Find where the given text appears and provide that cell's center as [X, Y] coordinate. 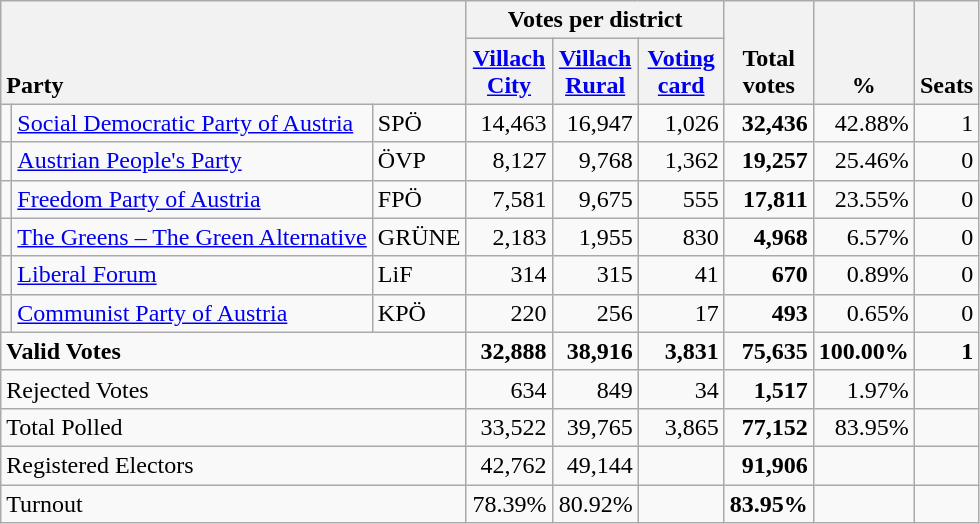
% [864, 52]
34 [681, 389]
Votes per district [595, 20]
Austrian People's Party [192, 161]
GRÜNE [419, 237]
16,947 [595, 123]
75,635 [768, 351]
6.57% [864, 237]
Votingcard [681, 72]
23.55% [864, 199]
42.88% [864, 123]
9,675 [595, 199]
670 [768, 275]
39,765 [595, 427]
100.00% [864, 351]
KPÖ [419, 313]
Party [234, 52]
314 [509, 275]
VillachRural [595, 72]
Communist Party of Austria [192, 313]
14,463 [509, 123]
Liberal Forum [192, 275]
FPÖ [419, 199]
Total Polled [234, 427]
634 [509, 389]
555 [681, 199]
32,888 [509, 351]
41 [681, 275]
8,127 [509, 161]
80.92% [595, 503]
49,144 [595, 465]
4,968 [768, 237]
256 [595, 313]
1,517 [768, 389]
Seats [946, 52]
42,762 [509, 465]
1,362 [681, 161]
SPÖ [419, 123]
3,831 [681, 351]
Valid Votes [234, 351]
Social Democratic Party of Austria [192, 123]
1,955 [595, 237]
2,183 [509, 237]
17 [681, 313]
220 [509, 313]
91,906 [768, 465]
Registered Electors [234, 465]
19,257 [768, 161]
17,811 [768, 199]
315 [595, 275]
Totalvotes [768, 52]
ÖVP [419, 161]
7,581 [509, 199]
Turnout [234, 503]
33,522 [509, 427]
The Greens – The Green Alternative [192, 237]
1.97% [864, 389]
493 [768, 313]
9,768 [595, 161]
78.39% [509, 503]
32,436 [768, 123]
Freedom Party of Austria [192, 199]
849 [595, 389]
3,865 [681, 427]
77,152 [768, 427]
1,026 [681, 123]
25.46% [864, 161]
0.65% [864, 313]
830 [681, 237]
Rejected Votes [234, 389]
LiF [419, 275]
VillachCity [509, 72]
38,916 [595, 351]
0.89% [864, 275]
